Provide the (X, Y) coordinate of the cell's center where the given text is located.  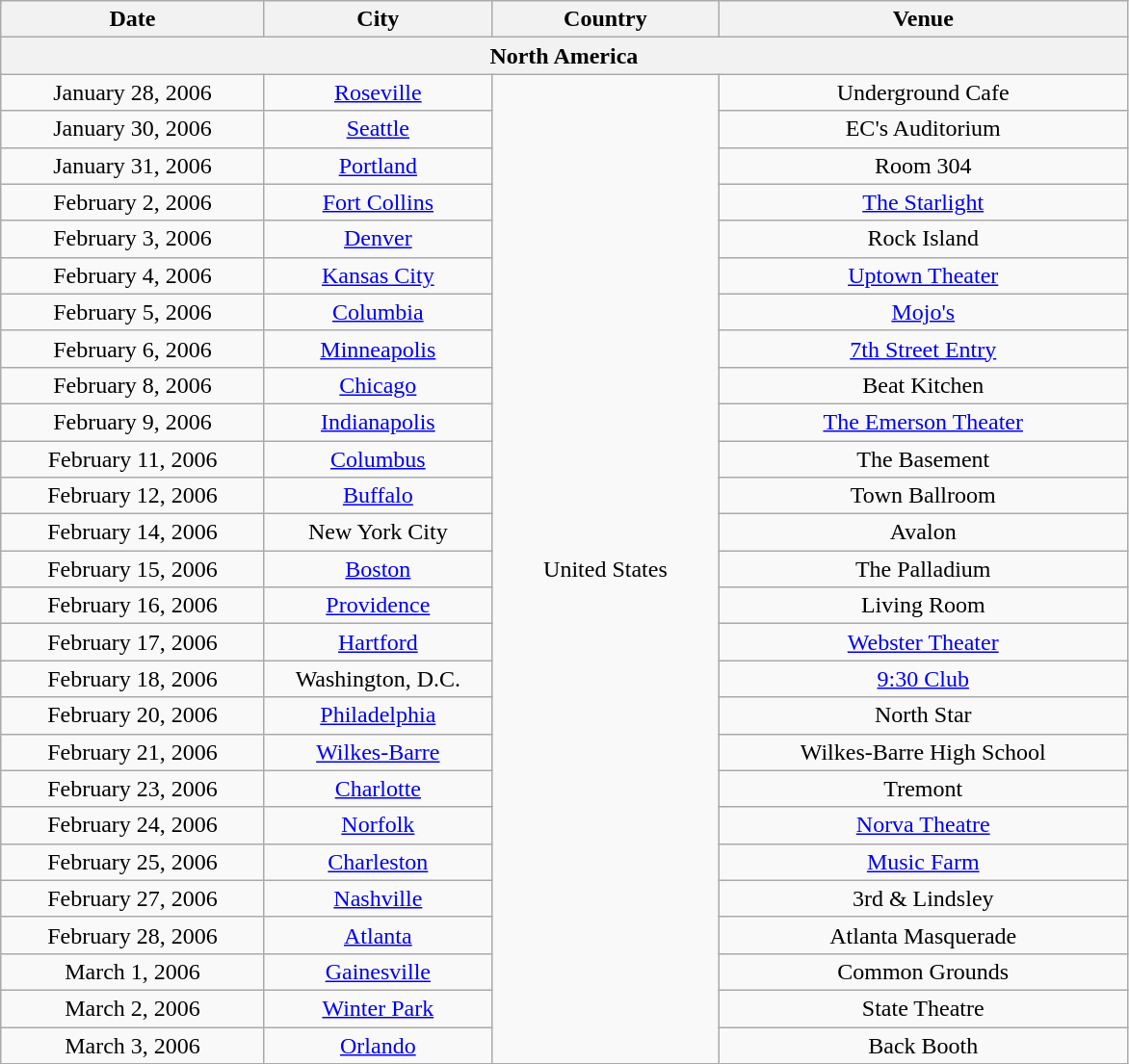
Buffalo (378, 496)
Boston (378, 569)
February 21, 2006 (133, 752)
Wilkes-Barre High School (923, 752)
New York City (378, 532)
February 16, 2006 (133, 606)
February 28, 2006 (133, 935)
Music Farm (923, 862)
Rock Island (923, 239)
Country (605, 19)
Portland (378, 166)
Norva Theatre (923, 825)
Atlanta Masquerade (923, 935)
Underground Cafe (923, 92)
January 31, 2006 (133, 166)
January 28, 2006 (133, 92)
Town Ballroom (923, 496)
February 5, 2006 (133, 312)
February 27, 2006 (133, 898)
February 6, 2006 (133, 349)
3rd & Lindsley (923, 898)
February 23, 2006 (133, 789)
EC's Auditorium (923, 129)
February 24, 2006 (133, 825)
February 11, 2006 (133, 459)
February 2, 2006 (133, 202)
City (378, 19)
Philadelphia (378, 715)
February 18, 2006 (133, 679)
February 12, 2006 (133, 496)
February 9, 2006 (133, 422)
March 2, 2006 (133, 1008)
Living Room (923, 606)
Venue (923, 19)
Winter Park (378, 1008)
Fort Collins (378, 202)
Orlando (378, 1045)
Uptown Theater (923, 275)
February 15, 2006 (133, 569)
January 30, 2006 (133, 129)
Room 304 (923, 166)
Columbus (378, 459)
February 8, 2006 (133, 385)
Back Booth (923, 1045)
The Palladium (923, 569)
March 3, 2006 (133, 1045)
Gainesville (378, 972)
Wilkes-Barre (378, 752)
Webster Theater (923, 642)
February 25, 2006 (133, 862)
Hartford (378, 642)
Atlanta (378, 935)
Norfolk (378, 825)
Indianapolis (378, 422)
Chicago (378, 385)
February 17, 2006 (133, 642)
North America (564, 56)
Nashville (378, 898)
United States (605, 569)
Denver (378, 239)
Charleston (378, 862)
Avalon (923, 532)
February 20, 2006 (133, 715)
North Star (923, 715)
Columbia (378, 312)
9:30 Club (923, 679)
Providence (378, 606)
February 4, 2006 (133, 275)
7th Street Entry (923, 349)
Seattle (378, 129)
March 1, 2006 (133, 972)
The Starlight (923, 202)
Mojo's (923, 312)
State Theatre (923, 1008)
February 3, 2006 (133, 239)
Minneapolis (378, 349)
Tremont (923, 789)
Kansas City (378, 275)
The Emerson Theater (923, 422)
Beat Kitchen (923, 385)
February 14, 2006 (133, 532)
Roseville (378, 92)
The Basement (923, 459)
Charlotte (378, 789)
Washington, D.C. (378, 679)
Date (133, 19)
Common Grounds (923, 972)
